Provide the (X, Y) coordinate of the cell's center where the given text is located.  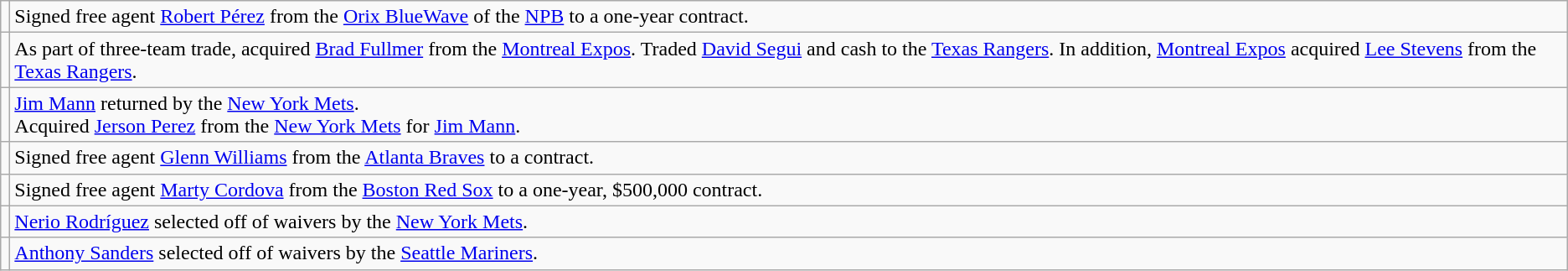
Jim Mann returned by the New York Mets. Acquired Jerson Perez from the New York Mets for Jim Mann. (789, 114)
Signed free agent Marty Cordova from the Boston Red Sox to a one-year, $500,000 contract. (789, 190)
Signed free agent Glenn Williams from the Atlanta Braves to a contract. (789, 158)
Anthony Sanders selected off of waivers by the Seattle Mariners. (789, 253)
Signed free agent Robert Pérez from the Orix BlueWave of the NPB to a one-year contract. (789, 17)
Nerio Rodríguez selected off of waivers by the New York Mets. (789, 221)
